Pinpoint the cell where the given text exists, returning its [X, Y] midpoint coordinate. 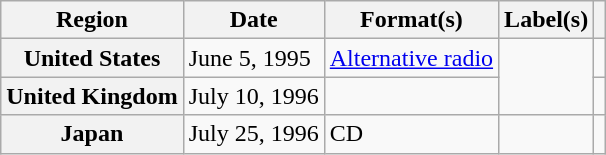
Label(s) [546, 20]
June 5, 1995 [254, 58]
Format(s) [411, 20]
United Kingdom [92, 96]
Region [92, 20]
Japan [92, 134]
Date [254, 20]
July 25, 1996 [254, 134]
July 10, 1996 [254, 96]
United States [92, 58]
CD [411, 134]
Alternative radio [411, 58]
